Return the [x, y] coordinate for the center point of the cell that contains the specified text.  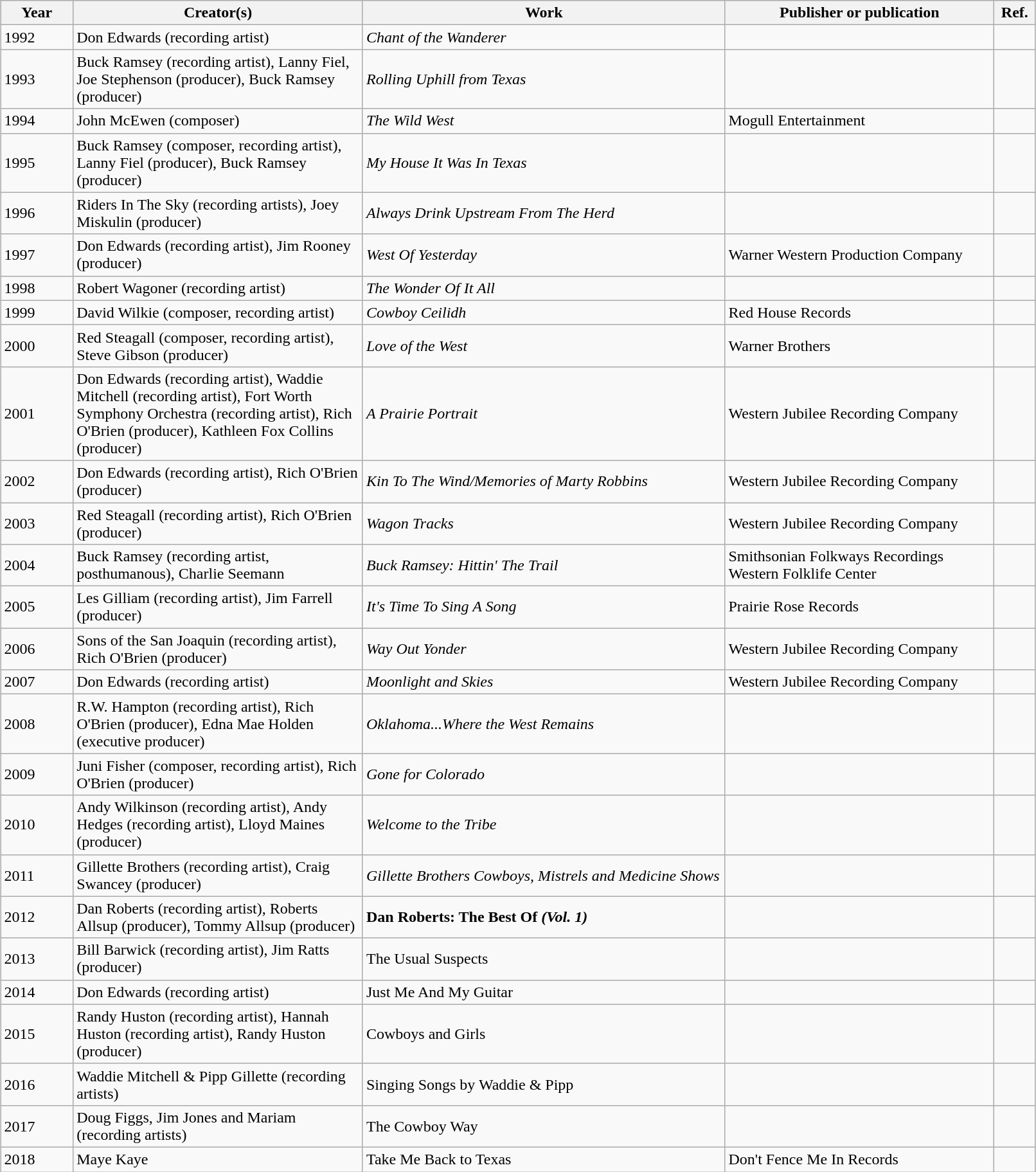
2016 [37, 1084]
Wagon Tracks [544, 523]
Gone for Colorado [544, 774]
Juni Fisher (composer, recording artist), Rich O'Brien (producer) [219, 774]
It's Time To Sing A Song [544, 607]
Buck Ramsey: Hittin' The Trail [544, 566]
Work [544, 13]
Always Drink Upstream From The Herd [544, 213]
2013 [37, 959]
Buck Ramsey (composer, recording artist), Lanny Fiel (producer), Buck Ramsey (producer) [219, 163]
Just Me And My Guitar [544, 992]
Bill Barwick (recording artist), Jim Ratts (producer) [219, 959]
Don Edwards (recording artist), Rich O'Brien (producer) [219, 481]
Kin To The Wind/Memories of Marty Robbins [544, 481]
Chant of the Wanderer [544, 37]
2001 [37, 413]
The Usual Suspects [544, 959]
2018 [37, 1159]
Red Steagall (recording artist), Rich O'Brien (producer) [219, 523]
1994 [37, 121]
Cowboy Ceilidh [544, 312]
Buck Ramsey (recording artist), Lanny Fiel, Joe Stephenson (producer), Buck Ramsey (producer) [219, 79]
1997 [37, 255]
Red House Records [860, 312]
Don Edwards (recording artist), Jim Rooney (producer) [219, 255]
Doug Figgs, Jim Jones and Mariam (recording artists) [219, 1126]
1999 [37, 312]
1996 [37, 213]
Creator(s) [219, 13]
John McEwen (composer) [219, 121]
Mogull Entertainment [860, 121]
Year [37, 13]
Smithsonian Folkways RecordingsWestern Folklife Center [860, 566]
2005 [37, 607]
Oklahoma...Where the West Remains [544, 724]
Waddie Mitchell & Pipp Gillette (recording artists) [219, 1084]
2010 [37, 825]
Dan Roberts (recording artist), Roberts Allsup (producer), Tommy Allsup (producer) [219, 917]
Buck Ramsey (recording artist, posthumanous), Charlie Seemann [219, 566]
Prairie Rose Records [860, 607]
Ref. [1015, 13]
Gillette Brothers (recording artist), Craig Swancey (producer) [219, 876]
2014 [37, 992]
Warner Western Production Company [860, 255]
Moonlight and Skies [544, 682]
My House It Was In Texas [544, 163]
West Of Yesterday [544, 255]
2006 [37, 649]
2003 [37, 523]
Robert Wagoner (recording artist) [219, 288]
2012 [37, 917]
1998 [37, 288]
Andy Wilkinson (recording artist), Andy Hedges (recording artist), Lloyd Maines (producer) [219, 825]
2009 [37, 774]
2000 [37, 346]
2015 [37, 1034]
Love of the West [544, 346]
2002 [37, 481]
2011 [37, 876]
Welcome to the Tribe [544, 825]
Dan Roberts: The Best Of (Vol. 1) [544, 917]
Red Steagall (composer, recording artist), Steve Gibson (producer) [219, 346]
David Wilkie (composer, recording artist) [219, 312]
Les Gilliam (recording artist), Jim Farrell (producer) [219, 607]
1995 [37, 163]
2017 [37, 1126]
Cowboys and Girls [544, 1034]
Warner Brothers [860, 346]
Singing Songs by Waddie & Pipp [544, 1084]
Rolling Uphill from Texas [544, 79]
Gillette Brothers Cowboys, Mistrels and Medicine Shows [544, 876]
1992 [37, 37]
The Wild West [544, 121]
Take Me Back to Texas [544, 1159]
The Wonder Of It All [544, 288]
A Prairie Portrait [544, 413]
Publisher or publication [860, 13]
Maye Kaye [219, 1159]
2004 [37, 566]
R.W. Hampton (recording artist), Rich O'Brien (producer), Edna Mae Holden (executive producer) [219, 724]
Way Out Yonder [544, 649]
2008 [37, 724]
Don't Fence Me In Records [860, 1159]
Riders In The Sky (recording artists), Joey Miskulin (producer) [219, 213]
Randy Huston (recording artist), Hannah Huston (recording artist), Randy Huston (producer) [219, 1034]
2007 [37, 682]
The Cowboy Way [544, 1126]
1993 [37, 79]
Sons of the San Joaquin (recording artist), Rich O'Brien (producer) [219, 649]
